Determine the [X, Y] coordinate at the center of the cell enclosing the given text.  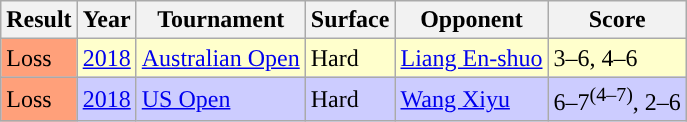
Opponent [472, 20]
Surface [350, 20]
Year [106, 20]
Tournament [220, 20]
US Open [220, 100]
Result [39, 20]
Score [617, 20]
Australian Open [220, 58]
6–7(4–7), 2–6 [617, 100]
3–6, 4–6 [617, 58]
Liang En-shuo [472, 58]
Wang Xiyu [472, 100]
